Provide the (x, y) coordinate of the cell's center where the given text is located.  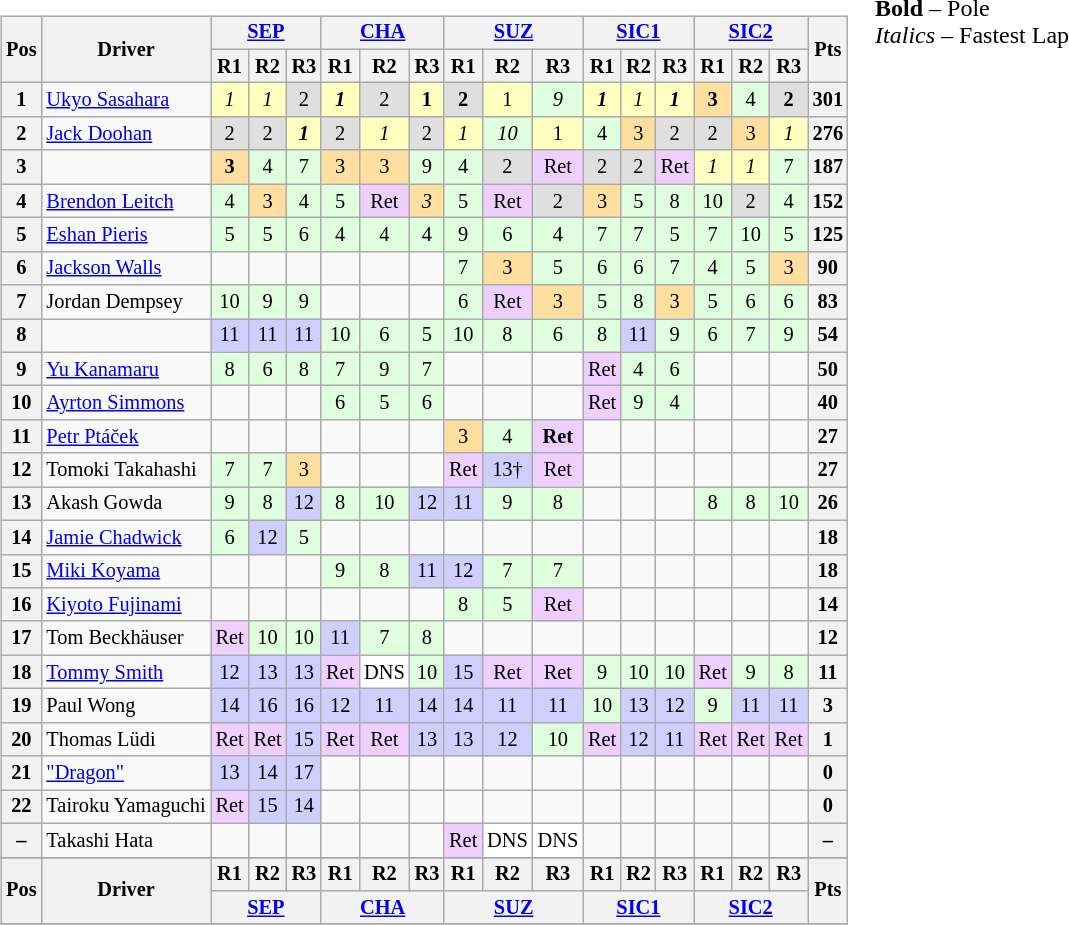
Tomoki Takahashi (126, 470)
Paul Wong (126, 706)
83 (828, 302)
Miki Koyama (126, 571)
90 (828, 268)
Jordan Dempsey (126, 302)
Ayrton Simmons (126, 403)
276 (828, 134)
301 (828, 100)
Tom Beckhäuser (126, 638)
Jackson Walls (126, 268)
13† (507, 470)
Takashi Hata (126, 840)
Brendon Leitch (126, 201)
20 (21, 739)
Jack Doohan (126, 134)
Ukyo Sasahara (126, 100)
Yu Kanamaru (126, 369)
152 (828, 201)
Petr Ptáček (126, 437)
Thomas Lüdi (126, 739)
Akash Gowda (126, 504)
Kiyoto Fujinami (126, 605)
Tommy Smith (126, 672)
50 (828, 369)
125 (828, 235)
21 (21, 773)
19 (21, 706)
187 (828, 167)
22 (21, 807)
26 (828, 504)
40 (828, 403)
Jamie Chadwick (126, 537)
Eshan Pieris (126, 235)
"Dragon" (126, 773)
54 (828, 336)
Tairoku Yamaguchi (126, 807)
